Return (x, y) of the center of cell containing provided text 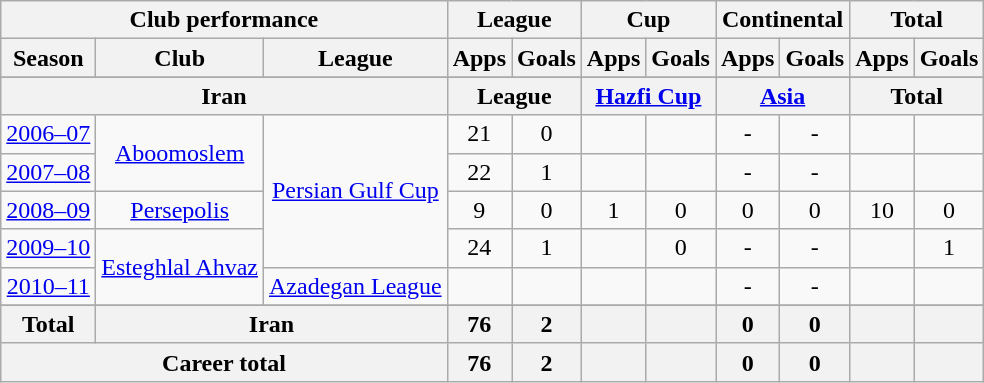
Club performance (224, 20)
2009–10 (48, 248)
Aboomoslem (180, 153)
Hazfi Cup (648, 96)
Asia (783, 96)
Esteghlal Ahvaz (180, 267)
21 (479, 134)
9 (479, 210)
Continental (783, 20)
Azadegan League (356, 286)
Persepolis (180, 210)
Season (48, 58)
Club (180, 58)
2007–08 (48, 172)
2006–07 (48, 134)
2008–09 (48, 210)
Persian Gulf Cup (356, 191)
Cup (648, 20)
22 (479, 172)
Career total (224, 362)
2010–11 (48, 286)
24 (479, 248)
10 (882, 210)
